Identify which cell holds the provided text, then report its (X, Y) central coordinate. 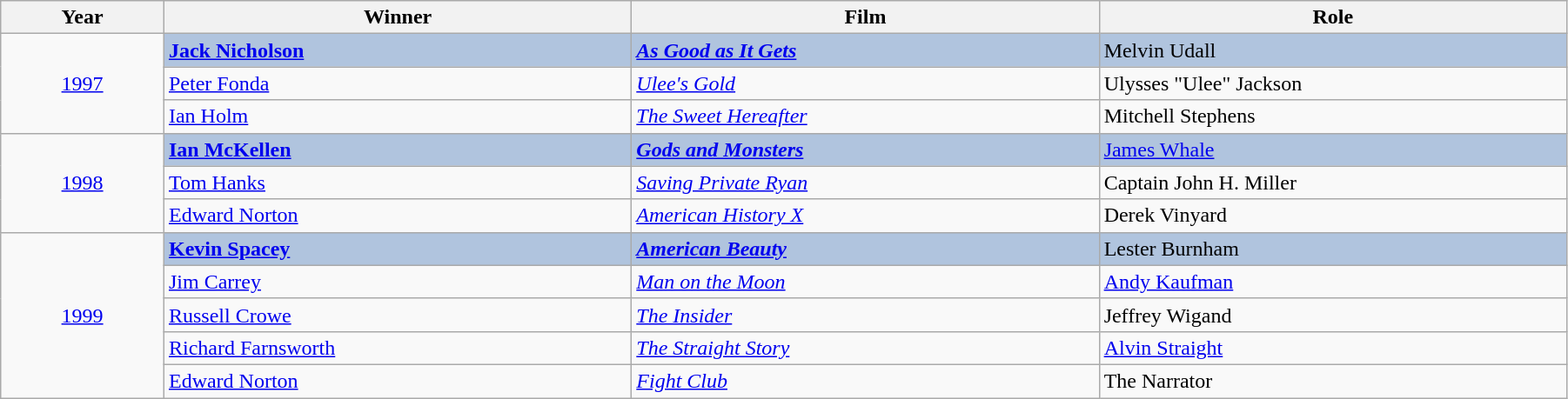
Mitchell Stephens (1333, 116)
Ian McKellen (397, 150)
1999 (83, 315)
Ian Holm (397, 116)
Man on the Moon (865, 282)
As Good as It Gets (865, 50)
1998 (83, 183)
Ulysses "Ulee" Jackson (1333, 83)
Derek Vinyard (1333, 216)
Ulee's Gold (865, 83)
Russell Crowe (397, 315)
American Beauty (865, 249)
Fight Club (865, 381)
Role (1333, 17)
The Straight Story (865, 348)
The Sweet Hereafter (865, 116)
James Whale (1333, 150)
Gods and Monsters (865, 150)
American History X (865, 216)
The Insider (865, 315)
1997 (83, 83)
Kevin Spacey (397, 249)
Lester Burnham (1333, 249)
Film (865, 17)
Jeffrey Wigand (1333, 315)
Saving Private Ryan (865, 183)
Tom Hanks (397, 183)
Andy Kaufman (1333, 282)
Winner (397, 17)
Jim Carrey (397, 282)
Richard Farnsworth (397, 348)
Captain John H. Miller (1333, 183)
Year (83, 17)
Alvin Straight (1333, 348)
Peter Fonda (397, 83)
Jack Nicholson (397, 50)
Melvin Udall (1333, 50)
The Narrator (1333, 381)
